Return [X, Y] of the center of cell containing provided text 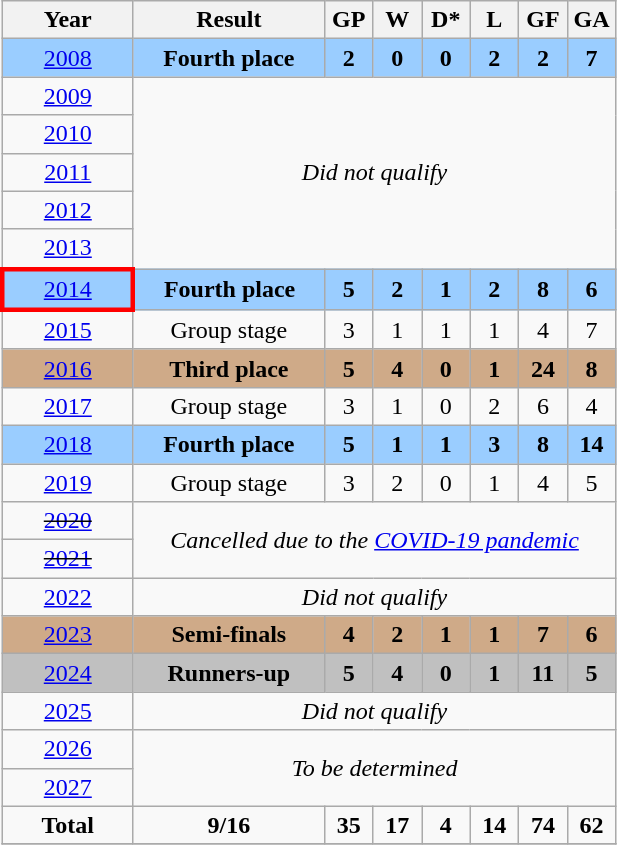
W [398, 20]
2024 [68, 673]
2011 [68, 172]
2020 [68, 521]
Total [68, 825]
2027 [68, 787]
GF [544, 20]
2008 [68, 58]
2026 [68, 749]
2019 [68, 483]
Year [68, 20]
2009 [68, 96]
GA [592, 20]
2016 [68, 368]
To be determined [374, 768]
L [494, 20]
Third place [228, 368]
2025 [68, 711]
17 [398, 825]
24 [544, 368]
2021 [68, 559]
2015 [68, 330]
Cancelled due to the COVID-19 pandemic [374, 540]
9/16 [228, 825]
74 [544, 825]
2010 [68, 134]
Result [228, 20]
35 [348, 825]
Semi-finals [228, 635]
2023 [68, 635]
2018 [68, 444]
11 [544, 673]
2013 [68, 249]
GP [348, 20]
Runners-up [228, 673]
2014 [68, 290]
62 [592, 825]
2012 [68, 210]
2017 [68, 406]
2022 [68, 597]
D* [446, 20]
